Return the [X, Y] coordinate for the center point of the cell that contains the specified text.  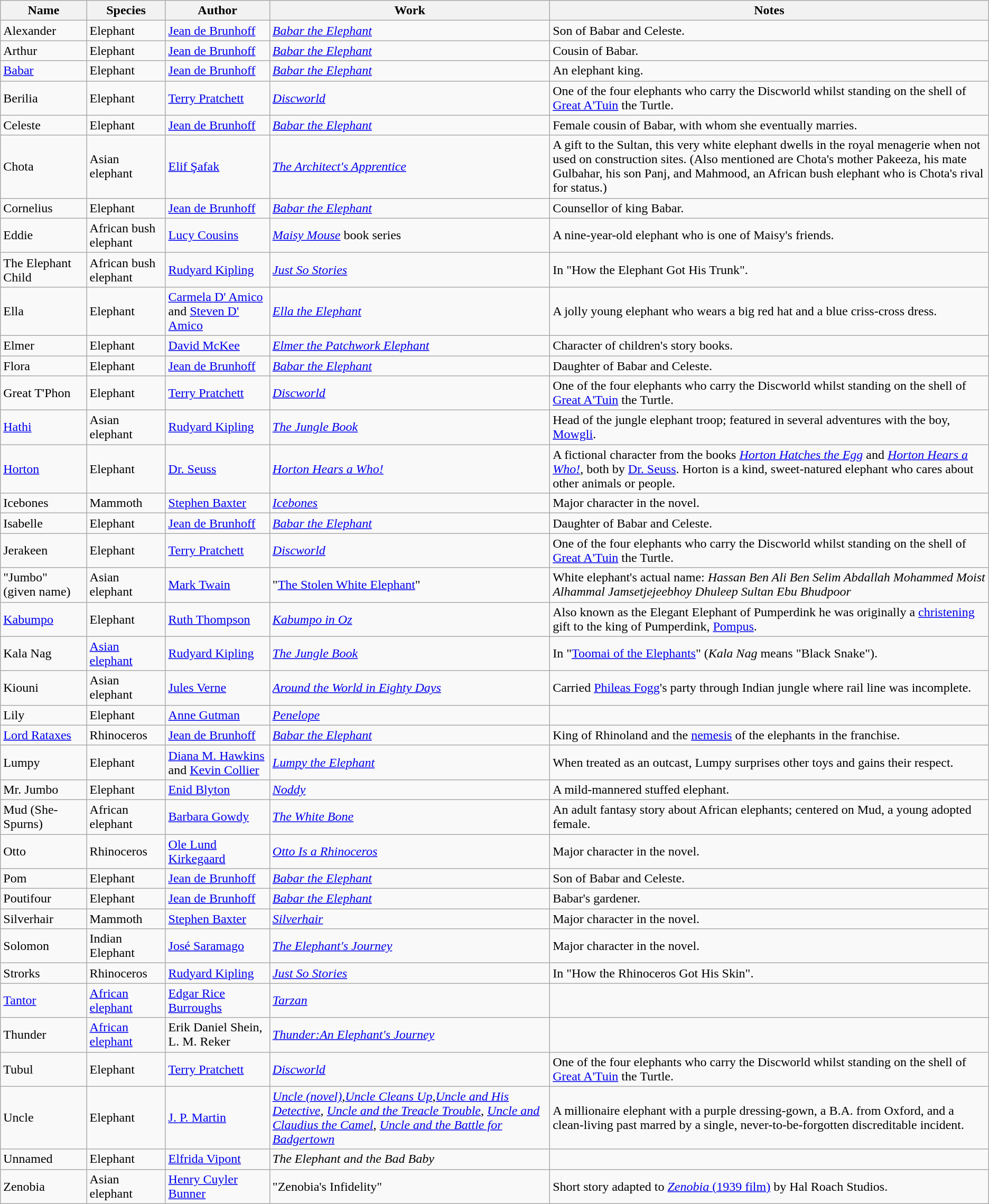
Horton [43, 469]
Tubul [43, 1069]
Pom [43, 879]
José Saramago [218, 946]
Ella [43, 311]
A nine-year-old elephant who is one of Maisy's friends. [769, 236]
Cornelius [43, 208]
Horton Hears a Who! [409, 469]
Barbara Gowdy [218, 816]
Jules Verne [218, 688]
Also known as the Elegant Elephant of Pumperdink he was originally a christening gift to the king of Pumperdink, Pompus. [769, 619]
Diana M. Hawkins and Kevin Collier [218, 763]
Otto [43, 851]
Elmer the Patchwork Elephant [409, 345]
The Elephant and the Bad Baby [409, 1159]
Noddy [409, 789]
Maisy Mouse book series [409, 236]
Lucy Cousins [218, 236]
Berilia [43, 98]
Dr. Seuss [218, 469]
Henry Cuyler Bunner [218, 1186]
Lord Rataxes [43, 735]
Elmer [43, 345]
In "How the Rhinoceros Got His Skin". [769, 973]
Around the World in Eighty Days [409, 688]
The Elephant Child [43, 269]
An elephant king. [769, 71]
Ole Lund Kirkegaard [218, 851]
Elif Şafak [218, 167]
J. P. Martin [218, 1117]
Work [409, 11]
Head of the jungle elephant troop; featured in several adventures with the boy, Mowgli. [769, 428]
Ruth Thompson [218, 619]
A jolly young elephant who wears a big red hat and a blue criss-cross dress. [769, 311]
Uncle [43, 1117]
Babar's gardener. [769, 899]
Cousin of Babar. [769, 51]
Mr. Jumbo [43, 789]
Kabumpo [43, 619]
Alexander [43, 31]
Lumpy [43, 763]
Kiouni [43, 688]
Strorks [43, 973]
Great T'Phon [43, 393]
Tarzan [409, 1000]
When treated as an outcast, Lumpy surprises other toys and gains their respect. [769, 763]
Elfrida Vipont [218, 1159]
Celeste [43, 125]
Hathi [43, 428]
Kala Nag [43, 654]
Short story adapted to Zenobia (1939 film) by Hal Roach Studios. [769, 1186]
Female cousin of Babar, with whom she eventually marries. [769, 125]
White elephant's actual name: Hassan Ben Ali Ben Selim Abdallah Mohammed Moist Alhammal Jamsetjejeebhoy Dhuleep Sultan Ebu Bhudpoor [769, 585]
Notes [769, 11]
Eddie [43, 236]
The White Bone [409, 816]
A mild-mannered stuffed elephant. [769, 789]
Arthur [43, 51]
Indian Elephant [126, 946]
King of Rhinoland and the nemesis of the elephants in the franchise. [769, 735]
Thunder [43, 1035]
Solomon [43, 946]
An adult fantasy story about African elephants; centered on Mud, a young adopted female. [769, 816]
Flora [43, 366]
In "Toomai of the Elephants" (Kala Nag means "Black Snake"). [769, 654]
Isabelle [43, 523]
"The Stolen White Elephant" [409, 585]
The Elephant's Journey [409, 946]
Enid Blyton [218, 789]
Babar [43, 71]
Species [126, 11]
Thunder:An Elephant's Journey [409, 1035]
Carried Phileas Fogg's party through Indian jungle where rail line was incomplete. [769, 688]
Counsellor of king Babar. [769, 208]
Poutifour [43, 899]
Author [218, 11]
"Jumbo" (given name) [43, 585]
Character of children's story books. [769, 345]
Unnamed [43, 1159]
Lumpy the Elephant [409, 763]
Anne Gutman [218, 715]
Jerakeen [43, 550]
"Zenobia's Infidelity" [409, 1186]
Carmela D' Amico and Steven D' Amico [218, 311]
David McKee [218, 345]
In "How the Elephant Got His Trunk". [769, 269]
Kabumpo in Oz [409, 619]
Chota [43, 167]
Edgar Rice Burroughs [218, 1000]
Ella the Elephant [409, 311]
Erik Daniel Shein, L. M. Reker [218, 1035]
Zenobia [43, 1186]
The Architect's Apprentice [409, 167]
Penelope [409, 715]
Mud (She-Spurns) [43, 816]
Lily [43, 715]
Mark Twain [218, 585]
Name [43, 11]
Otto Is a Rhinoceros [409, 851]
Tantor [43, 1000]
